Scan for the cell matching the given text and deliver its [X, Y] coordinate at center. 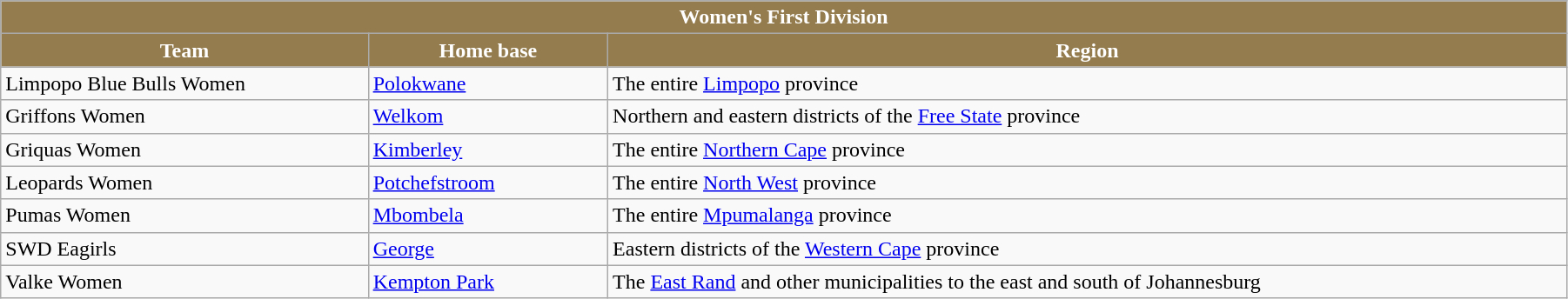
Griffons Women [184, 116]
Potchefstroom [487, 183]
Team [184, 50]
Griquas Women [184, 149]
Northern and eastern districts of the Free State province [1088, 116]
SWD Eagirls [184, 249]
The entire Northern Cape province [1088, 149]
Pumas Women [184, 216]
Eastern districts of the Western Cape province [1088, 249]
Women's First Division [784, 17]
George [487, 249]
Valke Women [184, 282]
The East Rand and other municipalities to the east and south of Johannesburg [1088, 282]
Leopards Women [184, 183]
The entire Mpumalanga province [1088, 216]
Limpopo Blue Bulls Women [184, 83]
Home base [487, 50]
Polokwane [487, 83]
The entire North West province [1088, 183]
Kimberley [487, 149]
Kempton Park [487, 282]
Welkom [487, 116]
Mbombela [487, 216]
The entire Limpopo province [1088, 83]
Region [1088, 50]
